Identify which cell holds the provided text, then report its (X, Y) central coordinate. 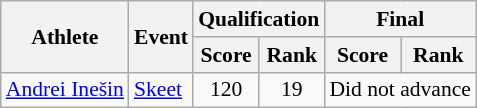
Athlete (65, 36)
120 (226, 90)
Final (400, 19)
Did not advance (400, 90)
19 (292, 90)
Andrei Inešin (65, 90)
Event (161, 36)
Skeet (161, 90)
Qualification (258, 19)
